Return the (X, Y) coordinate for the center point of the cell that contains the specified text.  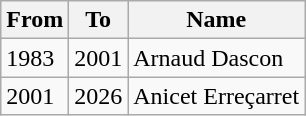
To (98, 20)
2026 (98, 96)
From (35, 20)
Name (216, 20)
Arnaud Dascon (216, 58)
Anicet Erreçarret (216, 96)
1983 (35, 58)
